Return the [X, Y] coordinate for the center point of the cell that contains the specified text.  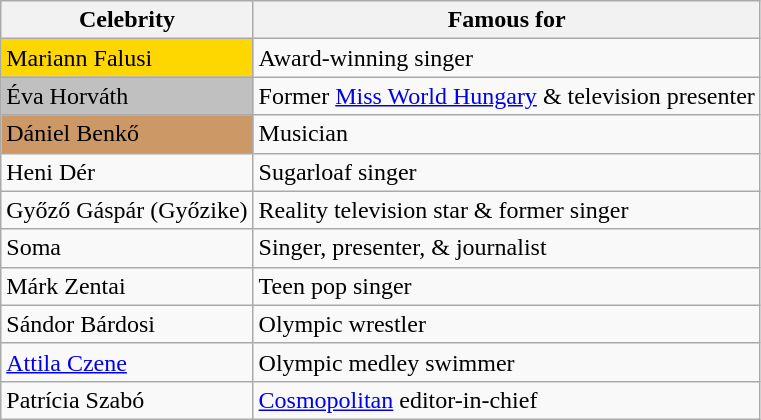
Győző Gáspár (Győzike) [127, 210]
Sugarloaf singer [506, 172]
Singer, presenter, & journalist [506, 248]
Olympic wrestler [506, 324]
Sándor Bárdosi [127, 324]
Former Miss World Hungary & television presenter [506, 96]
Éva Horváth [127, 96]
Teen pop singer [506, 286]
Mariann Falusi [127, 58]
Cosmopolitan editor-in-chief [506, 400]
Celebrity [127, 20]
Dániel Benkő [127, 134]
Musician [506, 134]
Award-winning singer [506, 58]
Reality television star & former singer [506, 210]
Olympic medley swimmer [506, 362]
Heni Dér [127, 172]
Attila Czene [127, 362]
Famous for [506, 20]
Márk Zentai [127, 286]
Soma [127, 248]
Patrícia Szabó [127, 400]
